Scan for the cell matching the given text and deliver its [x, y] coordinate at center. 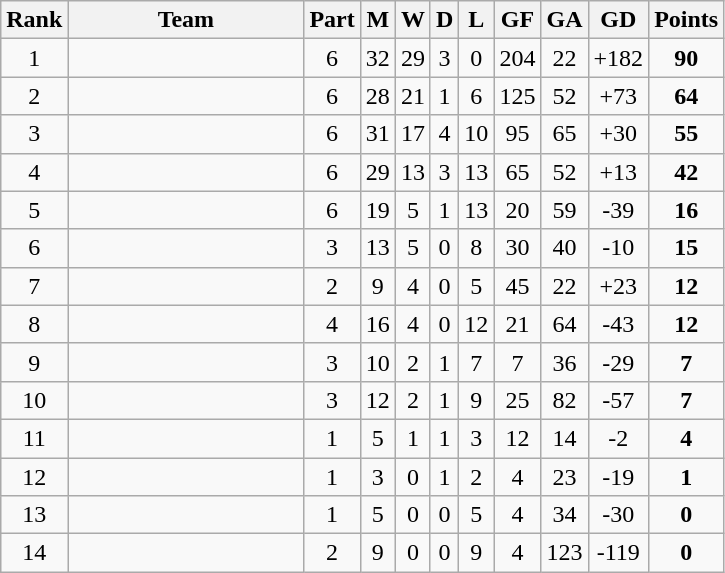
-19 [618, 477]
20 [518, 210]
+182 [618, 58]
55 [686, 134]
30 [518, 248]
GA [564, 20]
+23 [618, 286]
-57 [618, 400]
W [412, 20]
-2 [618, 438]
25 [518, 400]
204 [518, 58]
36 [564, 362]
Team [186, 20]
Rank [34, 20]
+30 [618, 134]
23 [564, 477]
17 [412, 134]
L [476, 20]
125 [518, 96]
90 [686, 58]
M [378, 20]
+73 [618, 96]
-43 [618, 324]
-30 [618, 515]
-119 [618, 553]
32 [378, 58]
-29 [618, 362]
82 [564, 400]
Points [686, 20]
34 [564, 515]
95 [518, 134]
Part [332, 20]
31 [378, 134]
-10 [618, 248]
D [444, 20]
GD [618, 20]
GF [518, 20]
59 [564, 210]
123 [564, 553]
15 [686, 248]
+13 [618, 172]
-39 [618, 210]
28 [378, 96]
19 [378, 210]
42 [686, 172]
45 [518, 286]
40 [564, 248]
11 [34, 438]
